Find where the given text appears and provide that cell's center as [X, Y] coordinate. 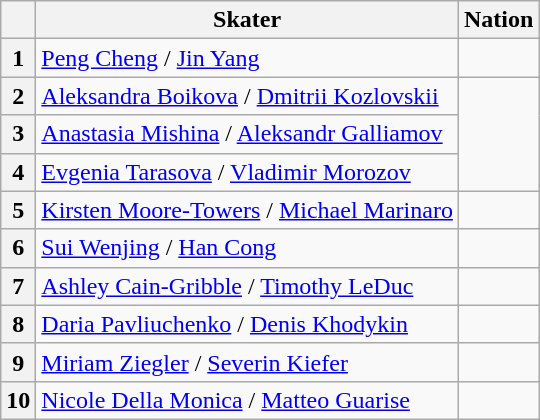
2 [18, 96]
Miriam Ziegler / Severin Kiefer [248, 362]
1 [18, 58]
Nation [498, 20]
Evgenia Tarasova / Vladimir Morozov [248, 172]
Peng Cheng / Jin Yang [248, 58]
Daria Pavliuchenko / Denis Khodykin [248, 324]
4 [18, 172]
Anastasia Mishina / Aleksandr Galliamov [248, 134]
Ashley Cain-Gribble / Timothy LeDuc [248, 286]
Sui Wenjing / Han Cong [248, 248]
3 [18, 134]
Aleksandra Boikova / Dmitrii Kozlovskii [248, 96]
7 [18, 286]
Kirsten Moore-Towers / Michael Marinaro [248, 210]
8 [18, 324]
Nicole Della Monica / Matteo Guarise [248, 400]
9 [18, 362]
5 [18, 210]
Skater [248, 20]
6 [18, 248]
10 [18, 400]
